Provide the [X, Y] coordinate of the cell's center where the given text is located.  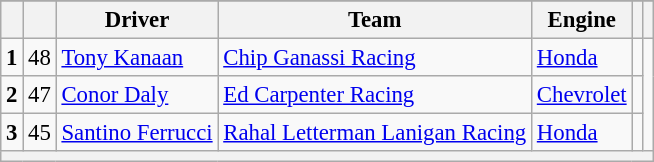
Engine [582, 20]
Tony Kanaan [137, 58]
Conor Daly [137, 95]
Chevrolet [582, 95]
Chip Ganassi Racing [375, 58]
48 [40, 58]
47 [40, 95]
Ed Carpenter Racing [375, 95]
3 [12, 133]
Santino Ferrucci [137, 133]
Team [375, 20]
2 [12, 95]
Driver [137, 20]
Rahal Letterman Lanigan Racing [375, 133]
45 [40, 133]
1 [12, 58]
